Determine the (X, Y) coordinate at the center of the cell enclosing the given text.  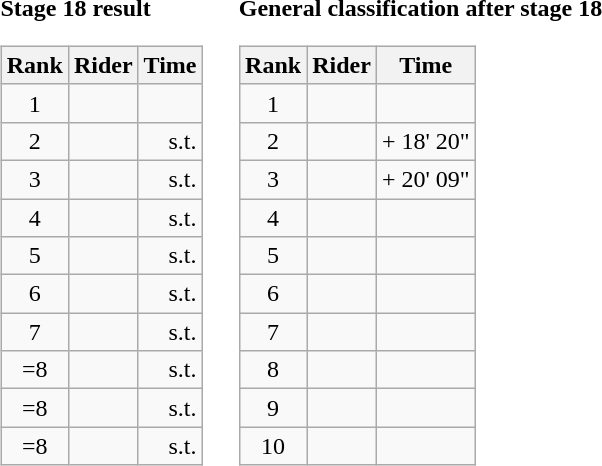
8 (274, 370)
10 (274, 446)
+ 20' 09" (426, 179)
9 (274, 408)
+ 18' 20" (426, 141)
